Pinpoint the cell where the given text exists, returning its (X, Y) midpoint coordinate. 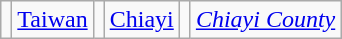
Chiayi (142, 20)
Taiwan (52, 20)
Chiayi County (265, 20)
